Determine the [X, Y] coordinate at the center of the cell enclosing the given text.  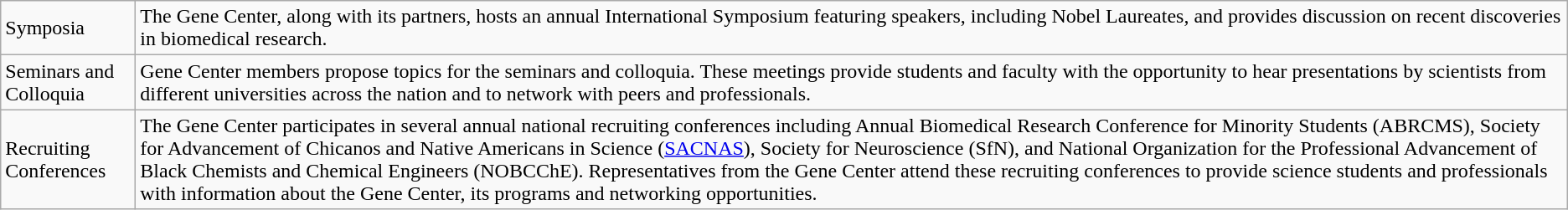
Seminars and Colloquia [69, 82]
Recruiting Conferences [69, 159]
Symposia [69, 28]
